For the text-containing cell, return its midpoint in (X, Y) coordinate format. 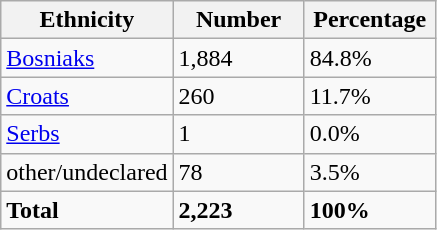
260 (238, 96)
1 (238, 134)
11.7% (370, 96)
Serbs (87, 134)
Ethnicity (87, 20)
other/undeclared (87, 172)
78 (238, 172)
Total (87, 210)
Croats (87, 96)
3.5% (370, 172)
Bosniaks (87, 58)
100% (370, 210)
Number (238, 20)
84.8% (370, 58)
0.0% (370, 134)
1,884 (238, 58)
2,223 (238, 210)
Percentage (370, 20)
